Identify which cell holds the provided text, then report its (x, y) central coordinate. 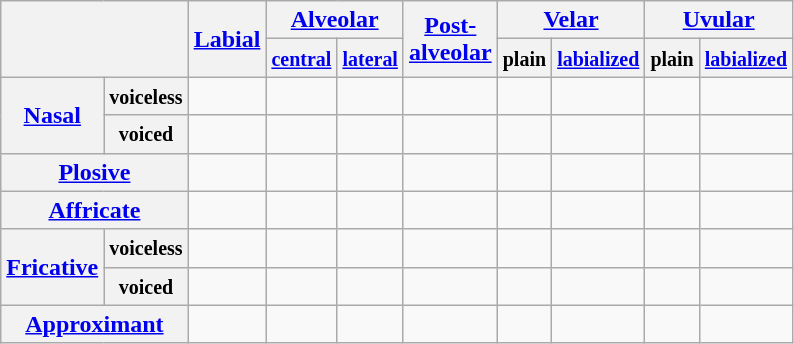
Uvular (719, 20)
Velar (571, 20)
central (302, 58)
Affricate (94, 210)
Nasal (52, 115)
Alveolar (335, 20)
Fricative (52, 267)
Approximant (94, 324)
Labial (227, 39)
Post-alveolar (450, 39)
Plosive (94, 172)
lateral (370, 58)
